For the text-containing cell, return its midpoint in (X, Y) coordinate format. 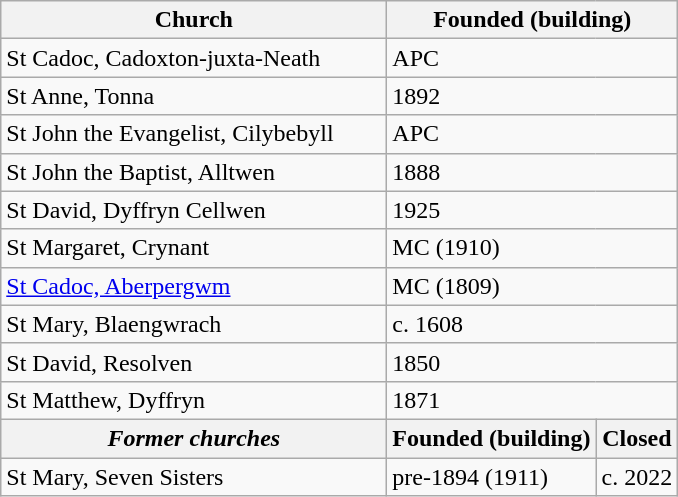
1871 (532, 400)
St Margaret, Crynant (194, 248)
St Mary, Blaengwrach (194, 324)
St David, Dyffryn Cellwen (194, 210)
Church (194, 20)
St John the Baptist, Alltwen (194, 172)
St John the Evangelist, Cilybebyll (194, 134)
c. 2022 (637, 477)
St Anne, Tonna (194, 96)
Former churches (194, 438)
MC (1809) (532, 286)
MC (1910) (532, 248)
1850 (532, 362)
pre-1894 (1911) (492, 477)
Closed (637, 438)
St David, Resolven (194, 362)
St Cadoc, Cadoxton-juxta-Neath (194, 58)
St Matthew, Dyffryn (194, 400)
c. 1608 (532, 324)
St Mary, Seven Sisters (194, 477)
St Cadoc, Aberpergwm (194, 286)
1925 (532, 210)
1888 (532, 172)
1892 (532, 96)
